Extract the (X, Y) coordinate from the center of the cell holding the provided text.  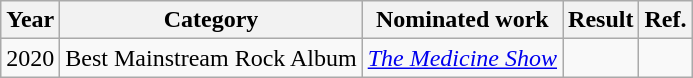
Nominated work (462, 20)
Category (211, 20)
2020 (30, 58)
Year (30, 20)
Ref. (666, 20)
Best Mainstream Rock Album (211, 58)
The Medicine Show (462, 58)
Result (601, 20)
